Output the [x, y] coordinate of the center of the cell containing the given text.  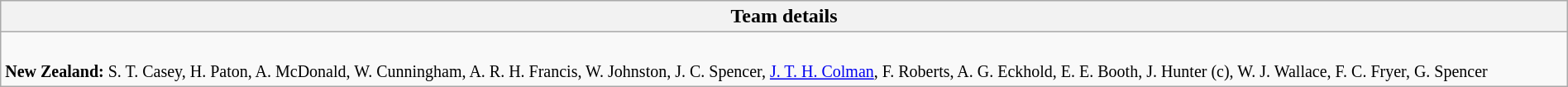
Team details [784, 17]
